Return [x, y] of the center of cell containing provided text 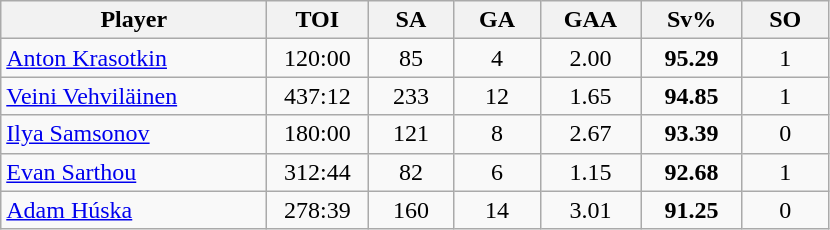
SA [411, 20]
2.67 [590, 134]
Anton Krasotkin [134, 58]
95.29 [692, 58]
Evan Sarthou [134, 172]
93.39 [692, 134]
1.15 [590, 172]
Player [134, 20]
GAA [590, 20]
Veini Vehviläinen [134, 96]
278:39 [318, 210]
160 [411, 210]
437:12 [318, 96]
SO [785, 20]
6 [497, 172]
120:00 [318, 58]
4 [497, 58]
94.85 [692, 96]
14 [497, 210]
180:00 [318, 134]
82 [411, 172]
92.68 [692, 172]
TOI [318, 20]
91.25 [692, 210]
1.65 [590, 96]
233 [411, 96]
GA [497, 20]
12 [497, 96]
3.01 [590, 210]
Ilya Samsonov [134, 134]
Adam Húska [134, 210]
85 [411, 58]
2.00 [590, 58]
8 [497, 134]
121 [411, 134]
312:44 [318, 172]
Sv% [692, 20]
